For the text-containing cell, return its midpoint in (X, Y) coordinate format. 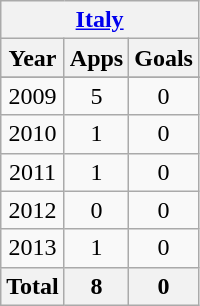
Italy (100, 20)
2012 (33, 210)
2013 (33, 248)
2009 (33, 96)
Total (33, 286)
Goals (164, 58)
Year (33, 58)
5 (96, 96)
2010 (33, 134)
2011 (33, 172)
8 (96, 286)
Apps (96, 58)
